Scan for the cell matching the given text and deliver its [X, Y] coordinate at center. 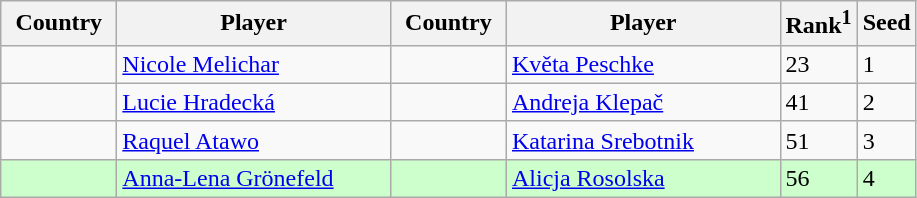
Anna-Lena Grönefeld [254, 178]
2 [886, 102]
Alicja Rosolska [643, 178]
1 [886, 64]
Květa Peschke [643, 64]
Rank1 [818, 24]
51 [818, 140]
Seed [886, 24]
4 [886, 178]
23 [818, 64]
Raquel Atawo [254, 140]
Nicole Melichar [254, 64]
3 [886, 140]
Lucie Hradecká [254, 102]
Katarina Srebotnik [643, 140]
41 [818, 102]
56 [818, 178]
Andreja Klepač [643, 102]
